Detect which cell encompasses the target text, then output its [X, Y] center coordinate. 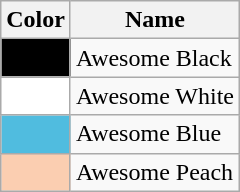
Awesome Black [154, 58]
Awesome White [154, 96]
Name [154, 20]
Awesome Blue [154, 134]
Color [36, 20]
Awesome Peach [154, 172]
